Return the (x, y) coordinate for the center point of the cell that contains the specified text.  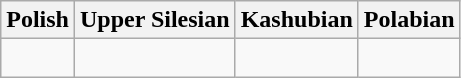
Upper Silesian (156, 20)
Polish (38, 20)
Kashubian (296, 20)
Polabian (409, 20)
